Scan for the cell matching the given text and deliver its (x, y) coordinate at center. 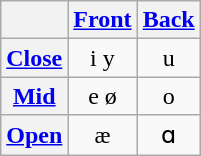
i y (102, 58)
ɑ (168, 135)
æ (102, 135)
Mid (34, 96)
Back (168, 20)
o (168, 96)
Open (34, 135)
u (168, 58)
Front (102, 20)
e ø (102, 96)
Close (34, 58)
